Search for the cell housing the specified text and yield its [X, Y] center coordinate. 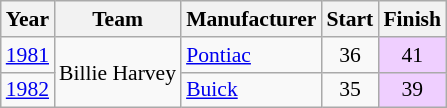
1981 [28, 55]
Year [28, 19]
35 [350, 90]
1982 [28, 90]
Pontiac [251, 55]
Manufacturer [251, 19]
Buick [251, 90]
Team [118, 19]
41 [412, 55]
39 [412, 90]
36 [350, 55]
Start [350, 19]
Billie Harvey [118, 72]
Finish [412, 19]
